Return the [X, Y] coordinate for the center point of the cell that contains the specified text.  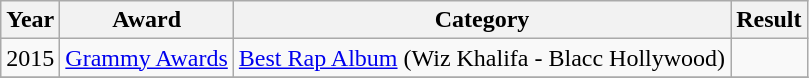
Award [147, 20]
Best Rap Album (Wiz Khalifa - Blacc Hollywood) [482, 58]
Grammy Awards [147, 58]
Year [30, 20]
2015 [30, 58]
Category [482, 20]
Result [769, 20]
